Find where the given text appears and provide that cell's center as (x, y) coordinate. 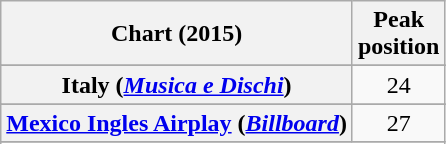
Chart (2015) (177, 34)
24 (398, 85)
27 (398, 123)
Italy (Musica e Dischi) (177, 85)
Mexico Ingles Airplay (Billboard) (177, 123)
Peakposition (398, 34)
